Return the [X, Y] coordinate for the center point of the cell that contains the specified text.  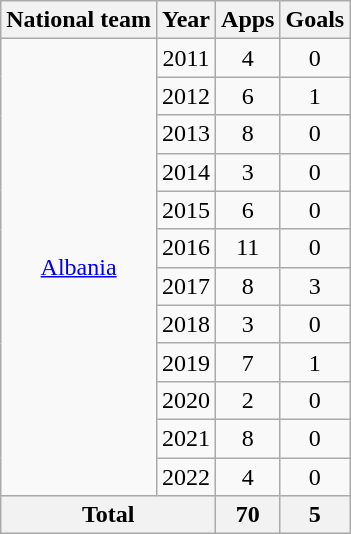
Goals [315, 20]
2020 [186, 400]
2014 [186, 172]
2012 [186, 96]
National team [79, 20]
2015 [186, 210]
70 [248, 515]
2017 [186, 286]
2018 [186, 324]
2021 [186, 438]
11 [248, 248]
2016 [186, 248]
5 [315, 515]
2013 [186, 134]
2019 [186, 362]
Albania [79, 268]
Total [108, 515]
Year [186, 20]
7 [248, 362]
Apps [248, 20]
2022 [186, 477]
2011 [186, 58]
2 [248, 400]
